Find where the given text appears and provide that cell's center as [x, y] coordinate. 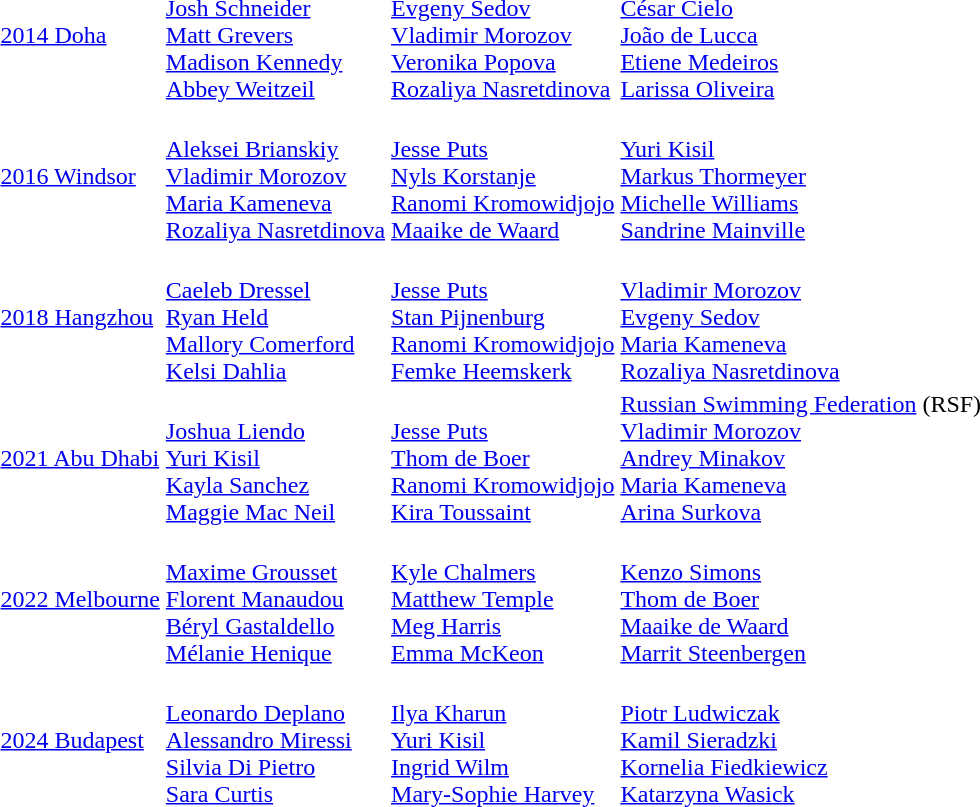
Caeleb DresselRyan HeldMallory ComerfordKelsi Dahlia [275, 317]
Jesse PutsThom de BoerRanomi KromowidjojoKira Toussaint [503, 458]
Kyle ChalmersMatthew TempleMeg HarrisEmma McKeon [503, 599]
Jesse PutsStan PijnenburgRanomi KromowidjojoFemke Heemskerk [503, 317]
Maxime GroussetFlorent ManaudouBéryl GastaldelloMélanie Henique [275, 599]
Jesse PutsNyls KorstanjeRanomi KromowidjojoMaaike de Waard [503, 176]
Joshua LiendoYuri KisilKayla SanchezMaggie Mac Neil [275, 458]
Aleksei BrianskiyVladimir MorozovMaria KamenevaRozaliya Nasretdinova [275, 176]
